Return the (X, Y) coordinate for the center point of the cell that contains the specified text.  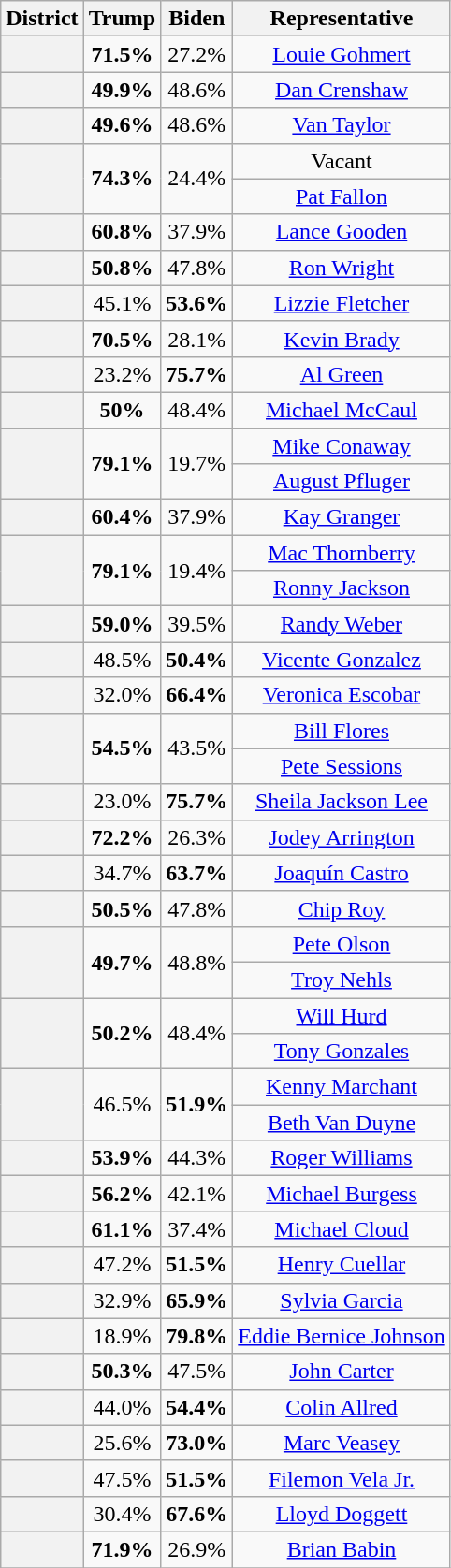
Bill Flores (342, 731)
37.4% (196, 1229)
27.2% (196, 54)
71.9% (122, 1549)
Chip Roy (342, 908)
Kevin Brady (342, 339)
45.1% (122, 303)
Van Taylor (342, 125)
Trump (122, 19)
49.9% (122, 90)
65.9% (196, 1300)
30.4% (122, 1514)
Michael McCaul (342, 410)
Tony Gonzales (342, 1052)
59.0% (122, 624)
Sheila Jackson Lee (342, 802)
Henry Cuellar (342, 1265)
53.6% (196, 303)
Kay Granger (342, 517)
Troy Nehls (342, 980)
Louie Gohmert (342, 54)
Pete Olson (342, 944)
44.0% (122, 1407)
49.7% (122, 962)
23.0% (122, 802)
Jodey Arrington (342, 837)
Filemon Vela Jr. (342, 1478)
Pat Fallon (342, 196)
39.5% (196, 624)
71.5% (122, 54)
46.5% (122, 1105)
Sylvia Garcia (342, 1300)
19.4% (196, 571)
Joaquín Castro (342, 873)
34.7% (122, 873)
50.3% (122, 1372)
Mac Thornberry (342, 553)
Michael Burgess (342, 1194)
18.9% (122, 1336)
32.0% (122, 695)
53.9% (122, 1158)
John Carter (342, 1372)
50% (122, 410)
50.5% (122, 908)
51.9% (196, 1105)
44.3% (196, 1158)
Pete Sessions (342, 766)
74.3% (122, 179)
Will Hurd (342, 1015)
Eddie Bernice Johnson (342, 1336)
49.6% (122, 125)
50.8% (122, 268)
60.8% (122, 232)
48.8% (196, 962)
79.8% (196, 1336)
43.5% (196, 748)
Marc Veasey (342, 1443)
Mike Conaway (342, 446)
66.4% (196, 695)
42.1% (196, 1194)
Brian Babin (342, 1549)
47.2% (122, 1265)
54.4% (196, 1407)
19.7% (196, 464)
70.5% (122, 339)
District (42, 19)
50.4% (196, 660)
Kenny Marchant (342, 1087)
73.0% (196, 1443)
26.9% (196, 1549)
Dan Crenshaw (342, 90)
Veronica Escobar (342, 695)
Lance Gooden (342, 232)
Lizzie Fletcher (342, 303)
32.9% (122, 1300)
August Pfluger (342, 482)
Representative (342, 19)
25.6% (122, 1443)
Beth Van Duyne (342, 1123)
Vicente Gonzalez (342, 660)
72.2% (122, 837)
Al Green (342, 374)
23.2% (122, 374)
67.6% (196, 1514)
Colin Allred (342, 1407)
Michael Cloud (342, 1229)
Biden (196, 19)
50.2% (122, 1033)
Ron Wright (342, 268)
Lloyd Doggett (342, 1514)
Randy Weber (342, 624)
24.4% (196, 179)
Roger Williams (342, 1158)
48.5% (122, 660)
60.4% (122, 517)
Ronny Jackson (342, 588)
Vacant (342, 161)
26.3% (196, 837)
61.1% (122, 1229)
28.1% (196, 339)
54.5% (122, 748)
56.2% (122, 1194)
63.7% (196, 873)
